Search for the cell housing the specified text and yield its [X, Y] center coordinate. 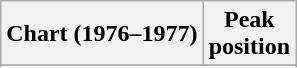
Chart (1976–1977) [102, 34]
Peakposition [249, 34]
